Output the [x, y] coordinate of the center of the cell containing the given text.  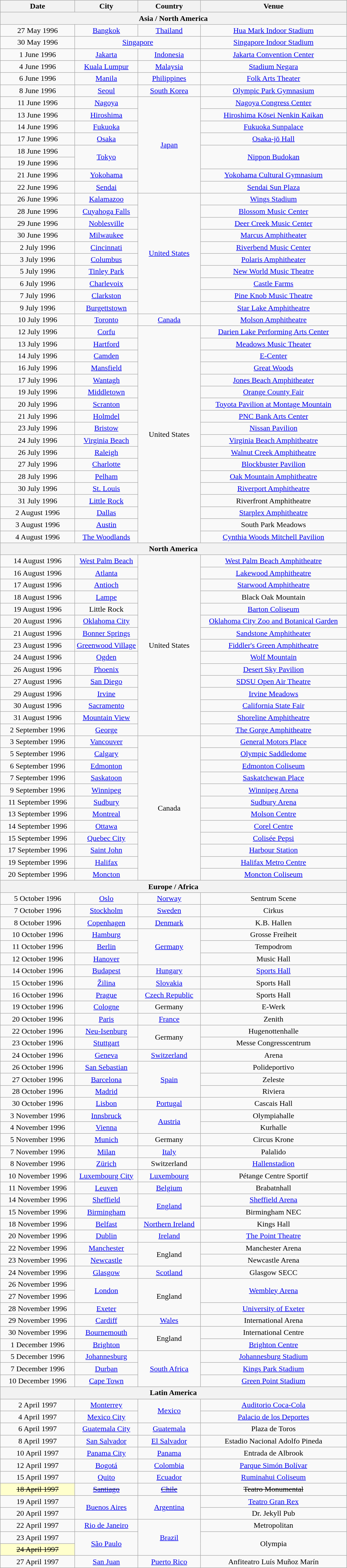
Exeter [106, 1309]
Wales [169, 1321]
Riviera [273, 1091]
Bristow [106, 428]
21 July 1996 [38, 416]
Oslo [106, 898]
2 April 1997 [38, 1405]
Indonesia [169, 54]
15 October 1996 [38, 983]
K.B. Hallen [273, 923]
Folk Arts Theater [273, 79]
Black Oak Mountain [273, 597]
Neu-Isenburg [106, 1031]
Newcastle [106, 1260]
Grosse Freiheit [273, 935]
Austin [106, 525]
Burgettstown [106, 308]
Star Lake Amphitheatre [273, 308]
Olympic Saddledome [273, 754]
Fukuoka [106, 127]
Singapore Indoor Stadium [273, 42]
Seoul [106, 91]
Halifax [106, 862]
Mexico [169, 1411]
Hamburg [106, 935]
24 August 1996 [38, 657]
Polaris Amphitheater [273, 259]
Belfast [106, 1224]
E-Werk [273, 1007]
24 November 1996 [38, 1272]
Hiroshima Kōsei Nenkin Kaikan [273, 115]
23 July 1996 [38, 428]
San Salvador [106, 1441]
Munich [106, 1140]
5 November 1996 [38, 1140]
Cirkus [273, 910]
London [106, 1290]
Sendai Sun Plaza [273, 187]
30 May 1996 [38, 42]
18 November 1996 [38, 1224]
Monterrey [106, 1405]
Wings Stadium [273, 199]
St. Louis [106, 488]
22 October 1996 [38, 1031]
Palalido [273, 1152]
26 June 1996 [38, 199]
Berlin [106, 947]
Panama [169, 1453]
Asia / North America [173, 18]
Birmingham [106, 1212]
27 May 1996 [38, 30]
3 November 1996 [38, 1115]
Johannesburg [106, 1357]
Copenhagen [106, 923]
4 April 1997 [38, 1417]
10 April 1997 [38, 1453]
30 October 1996 [38, 1103]
Nippon Budokan [273, 157]
Polideportivo [273, 1067]
Starwood Amphitheatre [273, 585]
South Park Meadows [273, 525]
14 September 1996 [38, 826]
28 November 1996 [38, 1309]
Žilina [106, 983]
13 June 1996 [38, 115]
7 November 1996 [38, 1152]
Great Woods [273, 368]
Geneva [106, 1055]
8 November 1996 [38, 1164]
Deer Creek Music Center [273, 223]
Sheffield Arena [273, 1200]
3 July 1996 [38, 259]
22 June 1996 [38, 187]
Nagoya [106, 103]
24 October 1996 [38, 1055]
Irvine Meadows [273, 693]
Brazil [169, 1538]
Virginia Beach [106, 440]
Harbour Station [273, 850]
Riverbend Music Center [273, 247]
30 November 1996 [38, 1333]
Winnipeg Arena [273, 790]
Circus Krone [273, 1140]
Innsbruck [106, 1115]
28 July 1996 [38, 476]
Sacramento [106, 705]
Teatro Monumental [273, 1489]
Calgary [106, 754]
10 November 1996 [38, 1176]
Orange County Fair [273, 392]
3 August 1996 [38, 525]
29 August 1996 [38, 693]
Cuyahoga Falls [106, 211]
Olympic Park Gymnasium [273, 91]
Saint John [106, 850]
Dallas [106, 513]
1 June 1996 [38, 54]
26 November 1996 [38, 1284]
5 July 1996 [38, 271]
Mountain View [106, 717]
Ruminahui Coliseum [273, 1477]
San Diego [106, 681]
El Salvador [169, 1441]
30 June 1996 [38, 235]
Vienna [106, 1128]
Kurhalle [273, 1128]
Argentina [169, 1507]
Lakewood Amphitheatre [273, 573]
2 August 1996 [38, 513]
Toyota Pavilion at Montage Mountain [273, 404]
Bonner Springs [106, 633]
17 July 1996 [38, 380]
29 November 1996 [38, 1321]
South Korea [169, 91]
Teatro Gran Rex [273, 1501]
7 December 1996 [38, 1369]
26 August 1996 [38, 669]
Rio de Janeiro [106, 1526]
Arena [273, 1055]
Hua Mark Indoor Stadium [273, 30]
23 April 1997 [38, 1538]
Quebec City [106, 838]
19 July 1996 [38, 392]
Stuttgart [106, 1043]
Mansfield [106, 368]
Hiroshima [106, 115]
13 September 1996 [38, 814]
Manila [106, 79]
18 August 1996 [38, 597]
26 October 1996 [38, 1067]
21 August 1996 [38, 633]
Oklahoma City [106, 621]
Europe / Africa [173, 886]
19 September 1996 [38, 862]
Yokohama [106, 175]
Manchester Arena [273, 1248]
Entrada de Albrook [273, 1453]
4 November 1996 [38, 1128]
23 November 1996 [38, 1260]
Halifax Metro Centre [273, 862]
12 July 1996 [38, 332]
Blossom Music Center [273, 211]
South Africa [169, 1369]
14 October 1996 [38, 971]
Tempodrom [273, 947]
Phoenix [106, 669]
28 October 1996 [38, 1091]
Molson Centre [273, 814]
Cincinnati [106, 247]
30 August 1996 [38, 705]
31 July 1996 [38, 500]
Leuven [106, 1188]
Sweden [169, 910]
Sudbury [106, 802]
23 October 1996 [38, 1043]
Oklahoma City Zoo and Botanical Garden [273, 621]
Charlevoix [106, 284]
12 April 1997 [38, 1465]
5 September 1996 [38, 754]
Jones Beach Amphitheater [273, 380]
Madrid [106, 1091]
New World Music Theatre [273, 271]
Oak Mountain Amphitheatre [273, 476]
Lampe [106, 597]
21 June 1996 [38, 175]
15 November 1996 [38, 1212]
3 September 1996 [38, 742]
Noblesville [106, 223]
California State Fair [273, 705]
Tinley Park [106, 271]
Tokyo [106, 157]
10 December 1996 [38, 1381]
Luxembourg City [106, 1176]
Blockbuster Pavilion [273, 464]
Philippines [169, 79]
2 September 1996 [38, 730]
PNC Bank Arts Center [273, 416]
23 August 1996 [38, 645]
Palacio de los Deportes [273, 1417]
31 August 1996 [38, 717]
4 August 1996 [38, 537]
Parque Simón Bolívar [273, 1465]
20 November 1996 [38, 1236]
Cologne [106, 1007]
Wolf Mountain [273, 657]
Castle Farms [273, 284]
Sentrum Scene [273, 898]
Ireland [169, 1236]
8 April 1997 [38, 1441]
Hallenstadion [273, 1164]
Clarkston [106, 296]
Auditorio Coca-Cola [273, 1405]
Barcelona [106, 1079]
9 July 1996 [38, 308]
18 April 1997 [38, 1489]
11 October 1996 [38, 947]
Vancouver [106, 742]
Camden [106, 356]
16 August 1996 [38, 573]
Olympia [273, 1544]
18 June 1996 [38, 151]
Metropolitan [273, 1526]
Columbus [106, 259]
27 November 1996 [38, 1296]
Mexico City [106, 1417]
Czech Republic [169, 995]
Date [38, 6]
Walnut Creek Amphitheatre [273, 452]
Kings Park Stadium [273, 1369]
Ogden [106, 657]
Latin America [173, 1393]
20 August 1996 [38, 621]
Venue [273, 6]
Colisée Pepsi [273, 838]
Durban [106, 1369]
City [106, 6]
Atlanta [106, 573]
Greenwood Village [106, 645]
17 June 1996 [38, 139]
Winnipeg [106, 790]
Brabatnhall [273, 1188]
The Woodlands [106, 537]
Sudbury Arena [273, 802]
Chile [169, 1489]
Osaka-jō Hall [273, 139]
20 September 1996 [38, 874]
The Point Theatre [273, 1236]
11 November 1996 [38, 1188]
Brighton Centre [273, 1345]
Pelham [106, 476]
Slovakia [169, 983]
International Arena [273, 1321]
22 November 1996 [38, 1248]
Nissan Pavilion [273, 428]
26 July 1996 [38, 452]
Wembley Arena [273, 1290]
Riverport Amphitheatre [273, 488]
Jakarta [106, 54]
Manchester [106, 1248]
Virginia Beach Amphitheatre [273, 440]
Belgium [169, 1188]
Fiddler's Green Amphitheatre [273, 645]
Malaysia [169, 67]
Bournemouth [106, 1333]
Fukuoka Sunpalace [273, 127]
Messe Congresscentrum [273, 1043]
19 April 1997 [38, 1501]
Music Hall [273, 959]
Budapest [106, 971]
Stockholm [106, 910]
6 April 1997 [38, 1429]
Quito [106, 1477]
Paris [106, 1019]
Cardiff [106, 1321]
Milwaukee [106, 235]
North America [173, 549]
Raleigh [106, 452]
Scranton [106, 404]
Shoreline Amphitheatre [273, 717]
Hugenottenhalle [273, 1031]
27 October 1996 [38, 1079]
Italy [169, 1152]
Cynthia Woods Mitchell Pavilion [273, 537]
16 October 1996 [38, 995]
10 July 1996 [38, 320]
Pine Knob Music Theatre [273, 296]
Riverfront Amphitheatre [273, 500]
2 July 1996 [38, 247]
Sendai [106, 187]
Milan [106, 1152]
Norway [169, 898]
Estadio Nacional Adolfo Pineda [273, 1441]
International Centre [273, 1333]
Newcastle Arena [273, 1260]
20 July 1996 [38, 404]
Toronto [106, 320]
France [169, 1019]
Stadium Negara [273, 67]
Saskatoon [106, 778]
22 April 1997 [38, 1526]
Sandstone Amphitheater [273, 633]
27 August 1996 [38, 681]
George [106, 730]
Brighton [106, 1345]
29 June 1996 [38, 223]
Charlotte [106, 464]
10 October 1996 [38, 935]
Kings Hall [273, 1224]
Dr. Jekyll Pub [273, 1514]
Middletown [106, 392]
Guatemala [169, 1429]
Thailand [169, 30]
Barton Coliseum [273, 609]
Sheffield [106, 1200]
Edmonton Coliseum [273, 766]
27 April 1997 [38, 1562]
14 November 1996 [38, 1200]
Irvine [106, 693]
Birmingham NEC [273, 1212]
Scotland [169, 1272]
Johannesburg Stadium [273, 1357]
Colombia [169, 1465]
14 August 1996 [38, 561]
Hartford [106, 344]
Moncton [106, 874]
Cape Town [106, 1381]
27 July 1996 [38, 464]
San Juan [106, 1562]
Wantagh [106, 380]
19 August 1996 [38, 609]
15 April 1997 [38, 1477]
5 October 1996 [38, 898]
Bangkok [106, 30]
Pétange Centre Sportif [273, 1176]
Molson Amphitheatre [273, 320]
Anfiteatro Luís Muñoz Marín [273, 1562]
Starplex Amphitheatre [273, 513]
6 September 1996 [38, 766]
Ecuador [169, 1477]
19 June 1996 [38, 163]
Holmdel [106, 416]
Prague [106, 995]
Panama City [106, 1453]
13 July 1996 [38, 344]
1 December 1996 [38, 1345]
Spain [169, 1079]
Olympiahalle [273, 1115]
Kuala Lumpur [106, 67]
Saskatchewan Place [273, 778]
Zeleste [273, 1079]
Corfu [106, 332]
Santiago [106, 1489]
6 July 1996 [38, 284]
28 June 1996 [38, 211]
Meadows Music Theater [273, 344]
14 June 1996 [38, 127]
Northern Ireland [169, 1224]
4 June 1996 [38, 67]
Dublin [106, 1236]
12 October 1996 [38, 959]
Jakarta Convention Center [273, 54]
11 June 1996 [38, 103]
The Gorge Amphitheatre [273, 730]
E-Center [273, 356]
Corel Centre [273, 826]
Portugal [169, 1103]
Zürich [106, 1164]
17 September 1996 [38, 850]
Hanover [106, 959]
Lisbon [106, 1103]
Kalamazoo [106, 199]
14 July 1996 [38, 356]
Antioch [106, 585]
SDSU Open Air Theatre [273, 681]
Yokohama Cultural Gymnasium [273, 175]
Country [169, 6]
8 June 1996 [38, 91]
7 July 1996 [38, 296]
20 October 1996 [38, 1019]
Japan [169, 145]
Moncton Coliseum [273, 874]
West Palm Beach [106, 561]
Singapore [138, 42]
Zenith [273, 1019]
17 August 1996 [38, 585]
11 September 1996 [38, 802]
9 September 1996 [38, 790]
São Paulo [106, 1544]
30 July 1996 [38, 488]
Puerto Rico [169, 1562]
San Sebastian [106, 1067]
Glasgow SECC [273, 1272]
Darien Lake Performing Arts Center [273, 332]
20 April 1997 [38, 1514]
Guatemala City [106, 1429]
Montreal [106, 814]
Hungary [169, 971]
16 July 1996 [38, 368]
Desert Sky Pavilion [273, 669]
Austria [169, 1121]
7 October 1996 [38, 910]
6 June 1996 [38, 79]
Nagoya Congress Center [273, 103]
Osaka [106, 139]
Ottawa [106, 826]
Green Point Stadium [273, 1381]
24 April 1997 [38, 1550]
15 September 1996 [38, 838]
West Palm Beach Amphitheatre [273, 561]
Bogotá [106, 1465]
Cascais Hall [273, 1103]
7 September 1996 [38, 778]
8 October 1996 [38, 923]
5 December 1996 [38, 1357]
Marcus Amphitheater [273, 235]
Buenos Aires [106, 1507]
24 July 1996 [38, 440]
Edmonton [106, 766]
Denmark [169, 923]
University of Exeter [273, 1309]
Glasgow [106, 1272]
Luxembourg [169, 1176]
General Motors Place [273, 742]
Plaza de Toros [273, 1429]
19 October 1996 [38, 1007]
